Find where the given text appears and provide that cell's center as (x, y) coordinate. 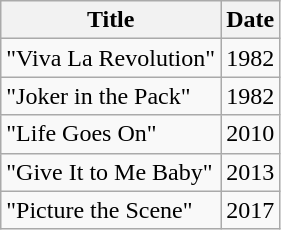
2017 (250, 210)
Date (250, 20)
"Life Goes On" (111, 134)
2010 (250, 134)
Title (111, 20)
"Joker in the Pack" (111, 96)
"Picture the Scene" (111, 210)
"Viva La Revolution" (111, 58)
2013 (250, 172)
"Give It to Me Baby" (111, 172)
